For the text-containing cell, return its midpoint in [X, Y] coordinate format. 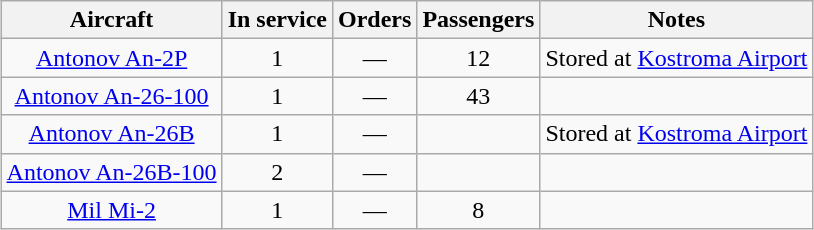
8 [478, 210]
12 [478, 58]
43 [478, 96]
Antonov An-26B-100 [112, 172]
Passengers [478, 20]
Antonov An-2P [112, 58]
Aircraft [112, 20]
Orders [374, 20]
Antonov An-26B [112, 134]
In service [277, 20]
Notes [676, 20]
Mil Mi-2 [112, 210]
2 [277, 172]
Antonov An-26-100 [112, 96]
